For the text-containing cell, return its midpoint in (x, y) coordinate format. 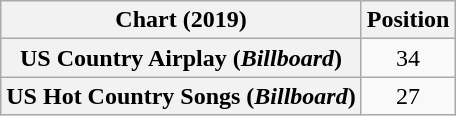
34 (408, 58)
US Country Airplay (Billboard) (181, 58)
27 (408, 96)
Chart (2019) (181, 20)
US Hot Country Songs (Billboard) (181, 96)
Position (408, 20)
